Detect which cell encompasses the target text, then output its (x, y) center coordinate. 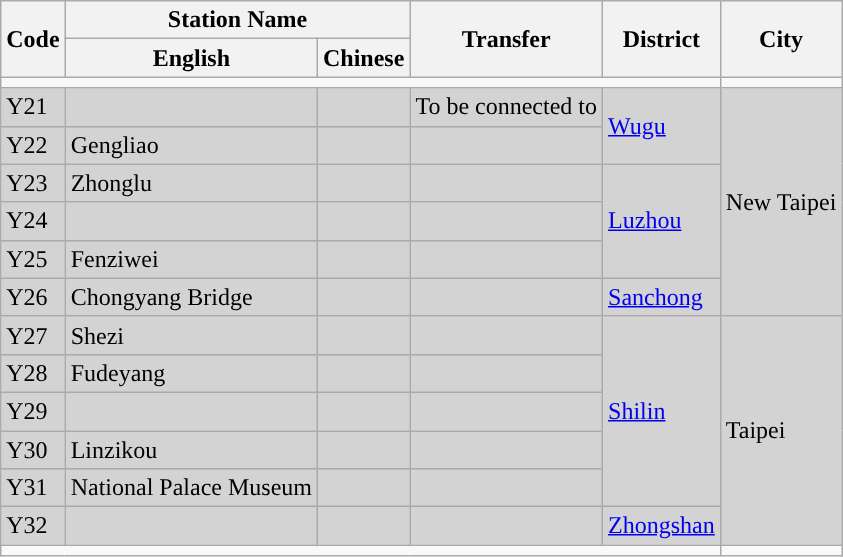
National Palace Museum (191, 488)
Wugu (662, 126)
District (662, 39)
Zhonglu (191, 183)
Chongyang Bridge (191, 297)
Y27 (33, 335)
Gengliao (191, 145)
Linzikou (191, 449)
Luzhou (662, 221)
Shezi (191, 335)
Chinese (363, 58)
Taipei (781, 430)
Y23 (33, 183)
Zhongshan (662, 526)
Code (33, 39)
Y25 (33, 259)
Transfer (506, 39)
Y21 (33, 107)
English (191, 58)
Shilin (662, 411)
Y22 (33, 145)
City (781, 39)
Y28 (33, 373)
Y26 (33, 297)
Station Name (238, 20)
Y31 (33, 488)
Fudeyang (191, 373)
Y29 (33, 411)
Y30 (33, 449)
To be connected to (506, 107)
Sanchong (662, 297)
New Taipei (781, 202)
Y32 (33, 526)
Y24 (33, 221)
Fenziwei (191, 259)
